Find where the given text appears and provide that cell's center as [X, Y] coordinate. 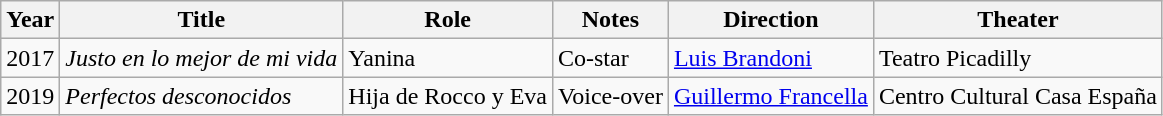
Voice-over [610, 96]
Notes [610, 20]
Year [30, 20]
Direction [770, 20]
Centro Cultural Casa España [1018, 96]
Role [448, 20]
Justo en lo mejor de mi vida [202, 58]
Theater [1018, 20]
Hija de Rocco y Eva [448, 96]
Co-star [610, 58]
Perfectos desconocidos [202, 96]
Teatro Picadilly [1018, 58]
2017 [30, 58]
Title [202, 20]
Guillermo Francella [770, 96]
Yanina [448, 58]
2019 [30, 96]
Luis Brandoni [770, 58]
